Identify which cell holds the provided text, then report its (X, Y) central coordinate. 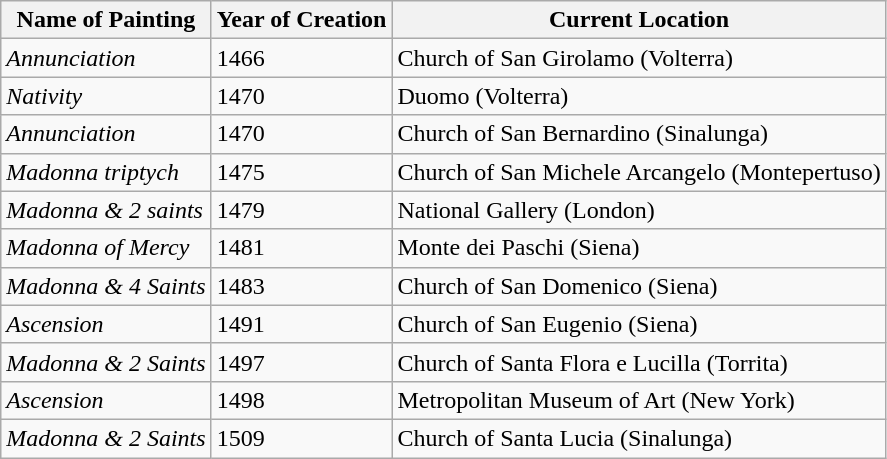
Madonna triptych (106, 172)
Church of Santa Flora e Lucilla (Torrita) (639, 362)
1479 (302, 210)
1498 (302, 400)
1481 (302, 248)
Year of Creation (302, 20)
Madonna & 2 saints (106, 210)
Duomo (Volterra) (639, 96)
1483 (302, 286)
Church of San Girolamo (Volterra) (639, 58)
Madonna & 4 Saints (106, 286)
National Gallery (London) (639, 210)
Nativity (106, 96)
Church of Santa Lucia (Sinalunga) (639, 438)
1491 (302, 324)
Current Location (639, 20)
Monte dei Paschi (Siena) (639, 248)
1509 (302, 438)
Church of San Eugenio (Siena) (639, 324)
Name of Painting (106, 20)
Metropolitan Museum of Art (New York) (639, 400)
Church of San Domenico (Siena) (639, 286)
Church of San Michele Arcangelo (Montepertuso) (639, 172)
1497 (302, 362)
1475 (302, 172)
Church of San Bernardino (Sinalunga) (639, 134)
1466 (302, 58)
Madonna of Mercy (106, 248)
